Provide the (X, Y) coordinate of the cell's center where the given text is located.  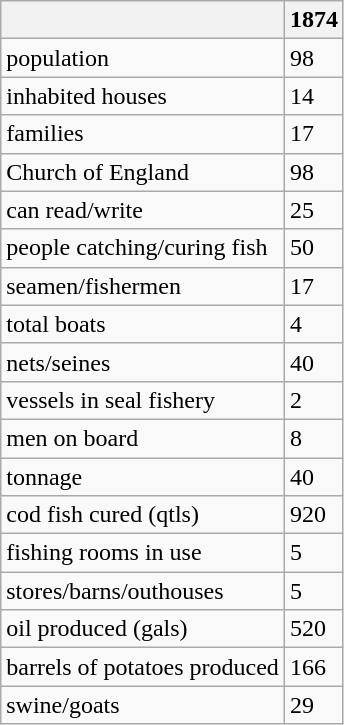
1874 (314, 20)
men on board (143, 438)
29 (314, 705)
166 (314, 667)
inhabited houses (143, 96)
25 (314, 210)
total boats (143, 324)
people catching/curing fish (143, 248)
nets/seines (143, 362)
can read/write (143, 210)
8 (314, 438)
swine/goats (143, 705)
2 (314, 400)
population (143, 58)
barrels of potatoes produced (143, 667)
vessels in seal fishery (143, 400)
families (143, 134)
4 (314, 324)
fishing rooms in use (143, 553)
14 (314, 96)
920 (314, 515)
520 (314, 629)
Church of England (143, 172)
cod fish cured (qtls) (143, 515)
tonnage (143, 477)
50 (314, 248)
stores/barns/outhouses (143, 591)
seamen/fishermen (143, 286)
oil produced (gals) (143, 629)
